Return [X, Y] of the center of cell containing provided text 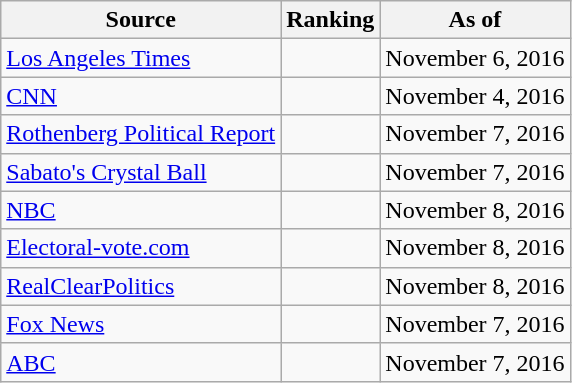
Los Angeles Times [141, 58]
November 4, 2016 [475, 96]
Fox News [141, 324]
As of [475, 20]
Sabato's Crystal Ball [141, 172]
Electoral-vote.com [141, 248]
RealClearPolitics [141, 286]
November 6, 2016 [475, 58]
Ranking [330, 20]
NBC [141, 210]
ABC [141, 362]
Source [141, 20]
Rothenberg Political Report [141, 134]
CNN [141, 96]
